For the text-containing cell, return its midpoint in (x, y) coordinate format. 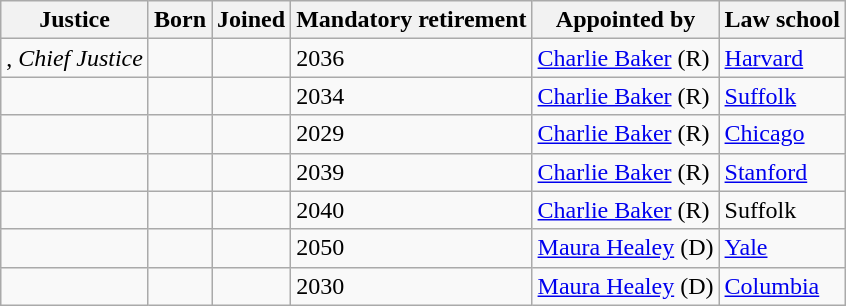
Joined (252, 20)
Justice (75, 20)
Mandatory retirement (412, 20)
2039 (412, 172)
Appointed by (626, 20)
2034 (412, 96)
2040 (412, 210)
Chicago (782, 134)
Law school (782, 20)
2029 (412, 134)
, Chief Justice (75, 58)
Yale (782, 248)
2036 (412, 58)
2030 (412, 286)
Born (180, 20)
Harvard (782, 58)
Columbia (782, 286)
Stanford (782, 172)
2050 (412, 248)
